For the text-containing cell, return its midpoint in (X, Y) coordinate format. 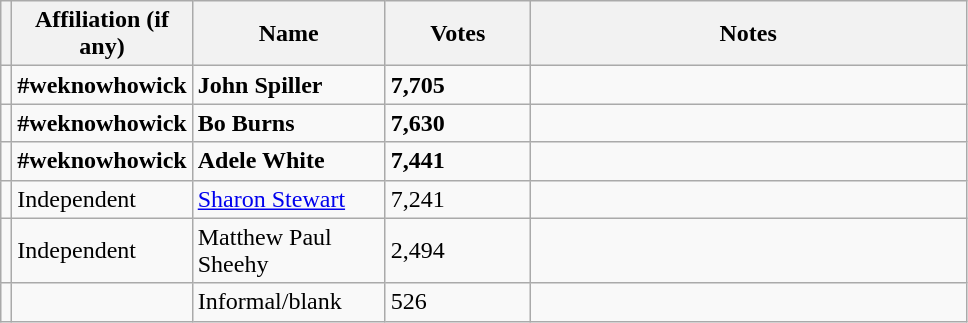
7,705 (458, 85)
Matthew Paul Sheehy (288, 250)
526 (458, 302)
Bo Burns (288, 123)
Adele White (288, 161)
7,630 (458, 123)
7,241 (458, 199)
Name (288, 34)
Sharon Stewart (288, 199)
John Spiller (288, 85)
Notes (748, 34)
Informal/blank (288, 302)
2,494 (458, 250)
Votes (458, 34)
7,441 (458, 161)
Affiliation (if any) (102, 34)
